Provide the (x, y) coordinate of the cell's center where the given text is located.  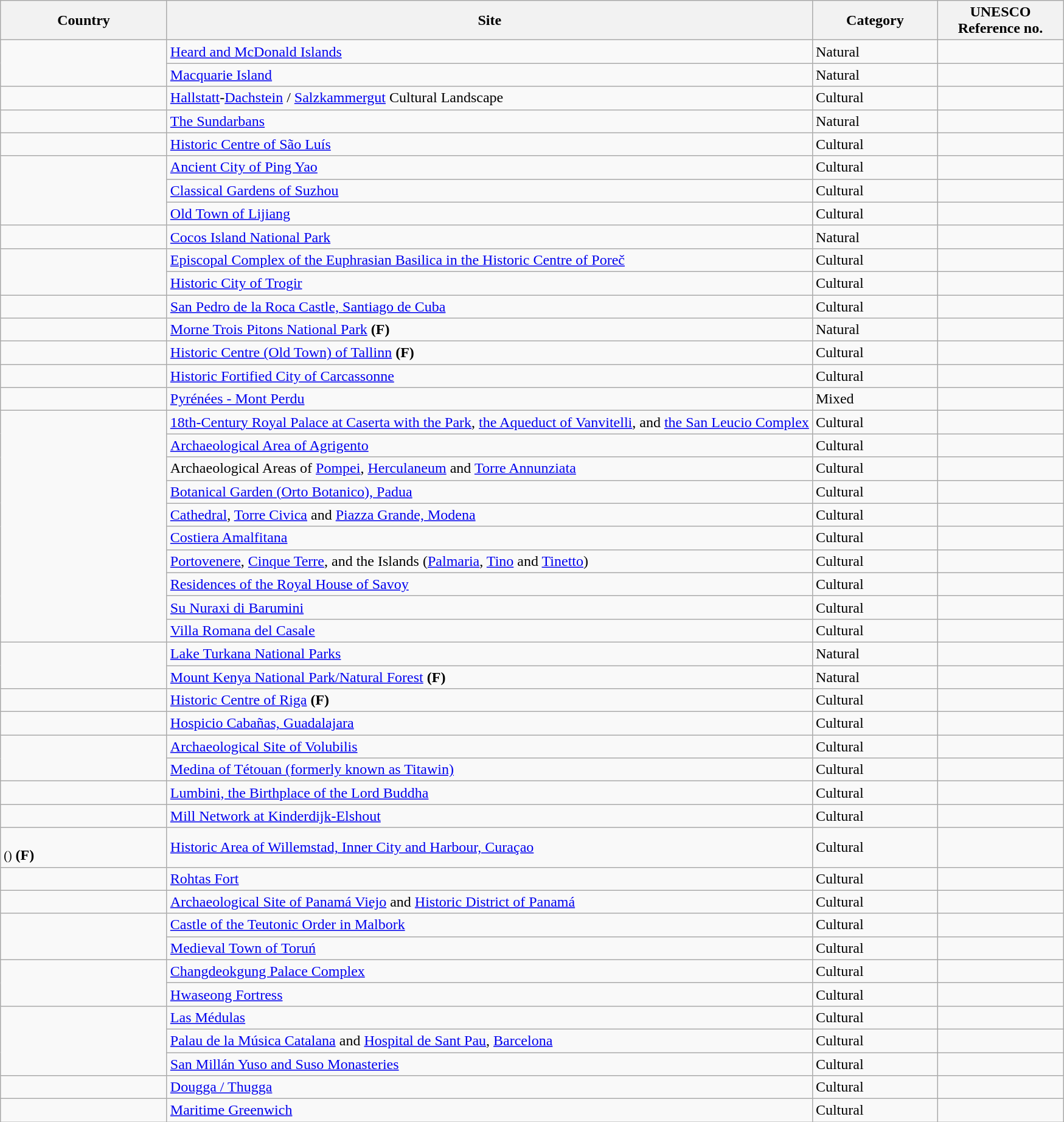
Hospicio Cabañas, Guadalajara (489, 723)
San Pedro de la Roca Castle, Santiago de Cuba (489, 306)
Episcopal Complex of the Euphrasian Basilica in the Historic Centre of Poreč (489, 260)
Villa Romana del Casale (489, 630)
Las Médulas (489, 1017)
Cathedral, Torre Civica and Piazza Grande, Modena (489, 515)
Medina of Tétouan (formerly known as Titawin) (489, 770)
Old Town of Lijiang (489, 214)
Botanical Garden (Orto Botanico), Padua (489, 492)
Historic Centre of Riga (F) (489, 700)
Residences of the Royal House of Savoy (489, 584)
Mixed (875, 399)
Lake Turkana National Parks (489, 653)
Historic City of Trogir (489, 283)
Pyrénées - Mont Perdu (489, 399)
Classical Gardens of Suzhou (489, 190)
Dougga / Thugga (489, 1087)
Rohtas Fort (489, 879)
Archaeological Site of Volubilis (489, 747)
Category (875, 21)
18th-Century Royal Palace at Caserta with the Park, the Aqueduct of Vanvitelli, and the San Leucio Complex (489, 422)
Historic Centre of São Luís (489, 144)
Historic Centre (Old Town) of Tallinn (F) (489, 353)
Maritime Greenwich (489, 1110)
Cocos Island National Park (489, 237)
UNESCO Reference no. (1000, 21)
Castle of the Teutonic Order in Malbork (489, 925)
Medieval Town of Toruń (489, 948)
Mount Kenya National Park/Natural Forest (F) (489, 677)
Ancient City of Ping Yao (489, 167)
Changdeokgung Palace Complex (489, 971)
Country (84, 21)
Mill Network at Kinderdijk-Elshout (489, 816)
Archaeological Area of Agrigento (489, 445)
Archaeological Site of Panamá Viejo and Historic District of Panamá (489, 902)
Hallstatt-Dachstein / Salzkammergut Cultural Landscape (489, 98)
The Sundarbans (489, 121)
Portovenere, Cinque Terre, and the Islands (Palmaria, Tino and Tinetto) (489, 561)
Historic Fortified City of Carcassonne (489, 376)
Macquarie Island (489, 75)
Lumbini, the Birthplace of the Lord Buddha (489, 793)
Archaeological Areas of Pompei, Herculaneum and Torre Annunziata (489, 469)
San Millán Yuso and Suso Monasteries (489, 1064)
Morne Trois Pitons National Park (F) (489, 330)
() (F) (84, 847)
Historic Area of Willemstad, Inner City and Harbour, Curaçao (489, 847)
Palau de la Música Catalana and Hospital de Sant Pau, Barcelona (489, 1040)
Hwaseong Fortress (489, 994)
Site (489, 21)
Su Nuraxi di Barumini (489, 607)
Heard and McDonald Islands (489, 52)
Costiera Amalfitana (489, 538)
